Return (x, y) of the center of cell containing provided text 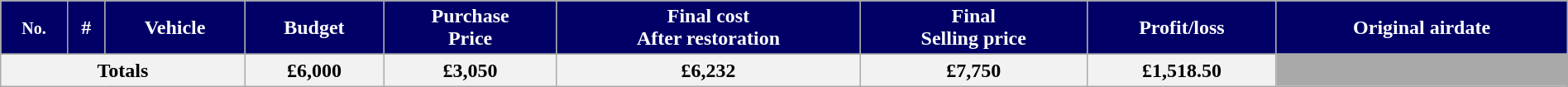
£1,518.50 (1182, 70)
FinalSelling price (974, 28)
£7,750 (974, 70)
£6,000 (314, 70)
PurchasePrice (470, 28)
No. (35, 28)
£6,232 (708, 70)
Totals (122, 70)
# (86, 28)
Vehicle (175, 28)
Final costAfter restoration (708, 28)
Profit/loss (1182, 28)
Original airdate (1422, 28)
Budget (314, 28)
£3,050 (470, 70)
